Search for the cell housing the specified text and yield its (X, Y) center coordinate. 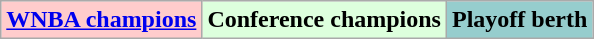
Conference champions (324, 20)
WNBA champions (102, 20)
Playoff berth (519, 20)
